Capture the cell that displays the provided text and extract its (x, y) central coordinate. 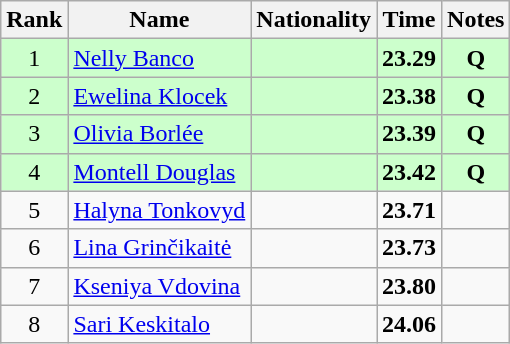
Montell Douglas (160, 172)
5 (34, 210)
Ewelina Klocek (160, 96)
Kseniya Vdovina (160, 286)
23.38 (410, 96)
2 (34, 96)
23.42 (410, 172)
1 (34, 58)
6 (34, 248)
23.71 (410, 210)
Halyna Tonkovyd (160, 210)
Lina Grinčikaitė (160, 248)
23.73 (410, 248)
3 (34, 134)
23.39 (410, 134)
Nelly Banco (160, 58)
Name (160, 20)
Sari Keskitalo (160, 324)
8 (34, 324)
Notes (476, 20)
24.06 (410, 324)
4 (34, 172)
Nationality (314, 20)
23.29 (410, 58)
Time (410, 20)
7 (34, 286)
Olivia Borlée (160, 134)
Rank (34, 20)
23.80 (410, 286)
